Pinpoint the cell where the given text exists, returning its (X, Y) midpoint coordinate. 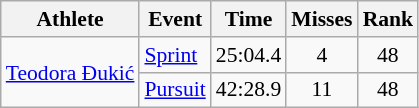
42:28.9 (248, 90)
Time (248, 19)
Rank (388, 19)
Pursuit (174, 90)
Teodora Đukić (70, 72)
25:04.4 (248, 55)
11 (322, 90)
Event (174, 19)
Athlete (70, 19)
4 (322, 55)
Misses (322, 19)
Sprint (174, 55)
